Return the (x, y) coordinate for the center point of the cell that contains the specified text.  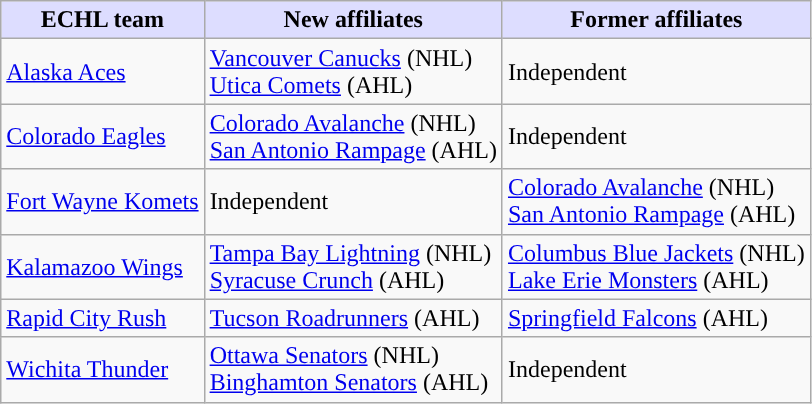
Wichita Thunder (102, 370)
Springfield Falcons (AHL) (656, 318)
ECHL team (102, 20)
Tucson Roadrunners (AHL) (353, 318)
Colorado Eagles (102, 136)
Columbus Blue Jackets (NHL)Lake Erie Monsters (AHL) (656, 266)
Ottawa Senators (NHL)Binghamton Senators (AHL) (353, 370)
Fort Wayne Komets (102, 202)
Alaska Aces (102, 72)
Vancouver Canucks (NHL)Utica Comets (AHL) (353, 72)
Rapid City Rush (102, 318)
Tampa Bay Lightning (NHL)Syracuse Crunch (AHL) (353, 266)
Former affiliates (656, 20)
New affiliates (353, 20)
Kalamazoo Wings (102, 266)
